Determine the [x, y] coordinate at the center of the cell enclosing the given text.  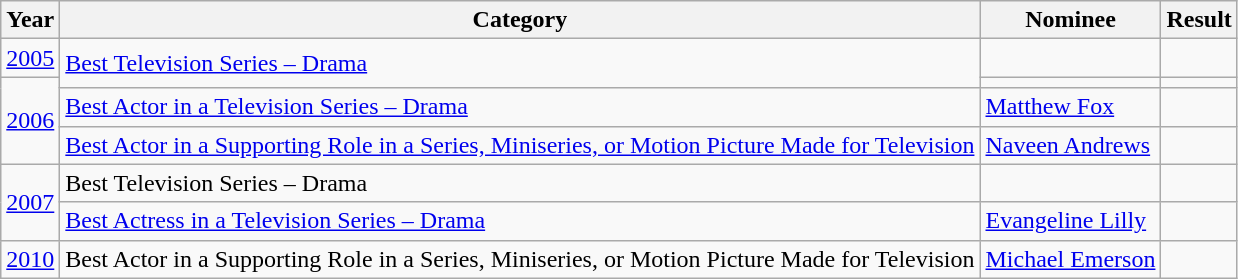
Year [30, 20]
Evangeline Lilly [1070, 221]
2010 [30, 259]
2006 [30, 120]
Nominee [1070, 20]
Michael Emerson [1070, 259]
Result [1199, 20]
Best Actor in a Television Series – Drama [520, 107]
2007 [30, 202]
Best Actress in a Television Series – Drama [520, 221]
2005 [30, 58]
Naveen Andrews [1070, 145]
Matthew Fox [1070, 107]
Category [520, 20]
